Provide the (X, Y) coordinate of the cell's center where the given text is located.  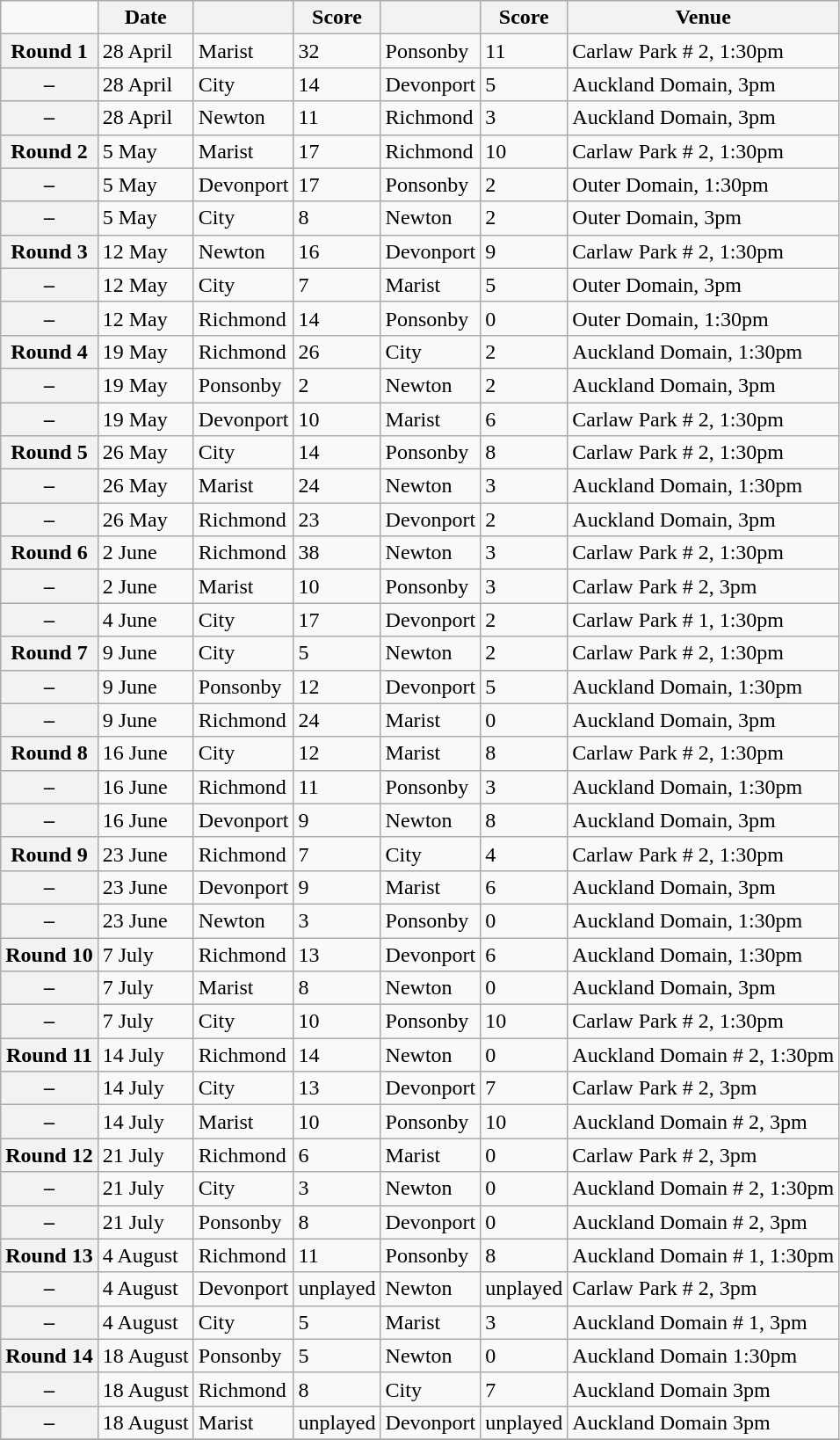
Date (146, 18)
Auckland Domain # 1, 1:30pm (703, 1255)
Round 5 (49, 453)
Round 13 (49, 1255)
Round 7 (49, 653)
4 June (146, 620)
Round 6 (49, 553)
38 (337, 553)
Round 8 (49, 753)
16 (337, 251)
Carlaw Park # 1, 1:30pm (703, 620)
23 (337, 520)
Round 2 (49, 151)
Venue (703, 18)
Round 14 (49, 1356)
Auckland Domain 1:30pm (703, 1356)
Round 3 (49, 251)
Round 9 (49, 854)
Round 11 (49, 1055)
Round 10 (49, 954)
Round 1 (49, 51)
Round 4 (49, 352)
32 (337, 51)
Round 12 (49, 1155)
4 (524, 854)
26 (337, 352)
Auckland Domain # 1, 3pm (703, 1322)
